Return the (X, Y) coordinate for the center point of the cell that contains the specified text.  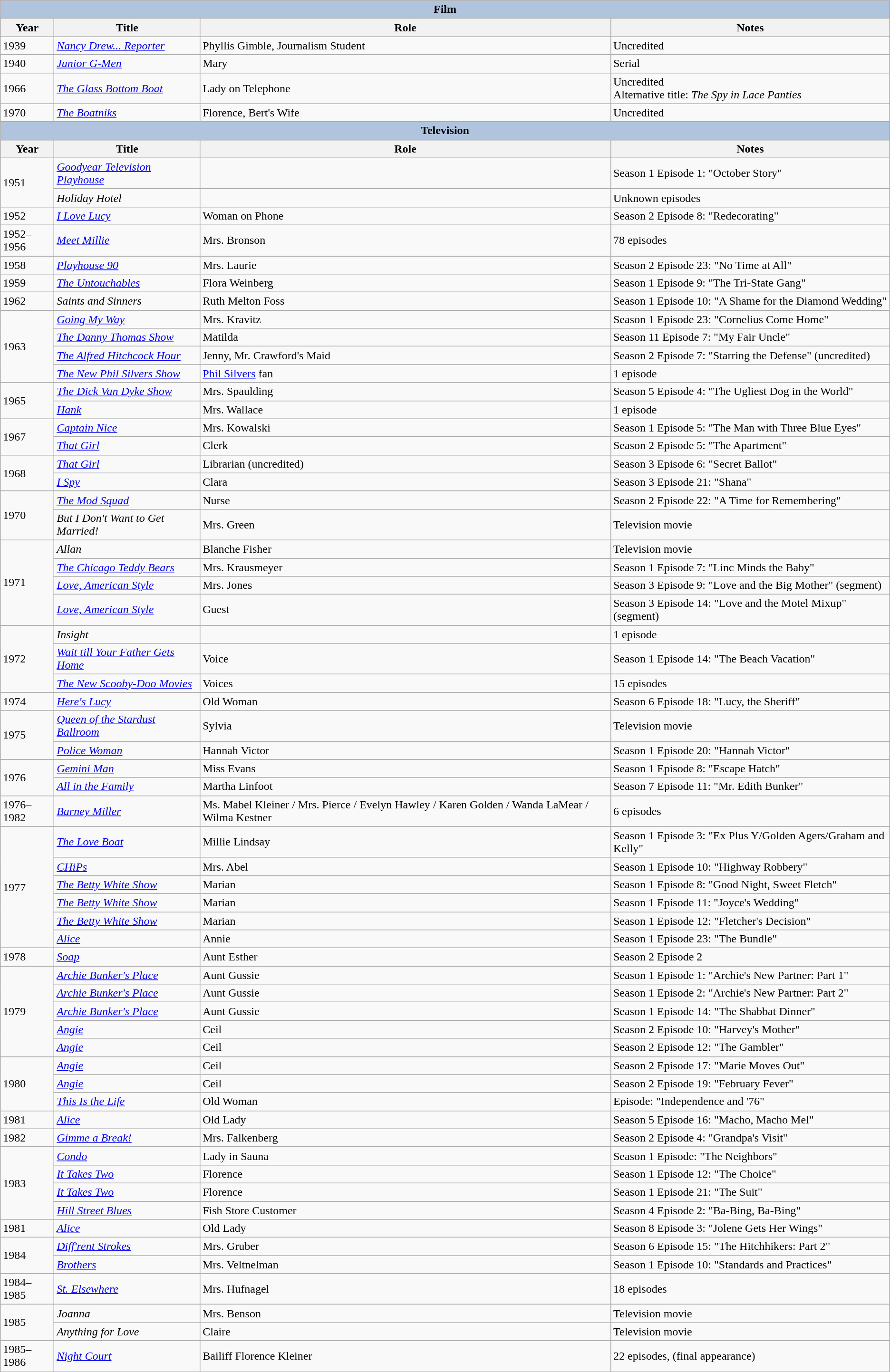
Clerk (406, 446)
Season 2 Episode 19: "February Fever" (750, 1084)
Mary (406, 64)
The Chicago Teddy Bears (127, 567)
18 episodes (750, 1289)
6 episodes (750, 811)
Holiday Hotel (127, 198)
Mrs. Veltnelman (406, 1265)
1967 (28, 437)
Season 1 Episode 9: "The Tri-State Gang" (750, 283)
22 episodes, (final appearance) (750, 1356)
Lady on Telephone (406, 88)
CHiPs (127, 866)
Lady in Sauna (406, 1156)
Wait till Your Father Gets Home (127, 659)
1959 (28, 283)
1966 (28, 88)
Mrs. Jones (406, 585)
Mrs. Gruber (406, 1247)
Season 1 Episode 1: "October Story" (750, 173)
The Glass Bottom Boat (127, 88)
Mrs. Bronson (406, 240)
The Love Boat (127, 842)
Season 5 Episode 4: "The Ugliest Dog in the World" (750, 392)
Season 1 Episode 12: "The Choice" (750, 1174)
Saints and Sinners (127, 301)
Annie (406, 939)
Film (445, 10)
Season 1 Episode 11: "Joyce's Wedding" (750, 902)
Season 3 Episode 14: "Love and the Motel Mixup" (segment) (750, 610)
The Alfred Hitchcock Hour (127, 355)
Brothers (127, 1265)
Season 6 Episode 15: "The Hitchhikers: Part 2" (750, 1247)
Mrs. Green (406, 525)
Going My Way (127, 319)
1979 (28, 1011)
All in the Family (127, 787)
Season 2 Episode 12: "The Gambler" (750, 1047)
Season 1 Episode 8: "Good Night, Sweet Fletch" (750, 884)
Ruth Melton Foss (406, 301)
Phyllis Gimble, Journalism Student (406, 46)
Season 1 Episode 14: "The Beach Vacation" (750, 659)
1980 (28, 1084)
Season 1 Episode 20: "Hannah Victor" (750, 750)
Mrs. Falkenberg (406, 1138)
1940 (28, 64)
15 episodes (750, 683)
Mrs. Kravitz (406, 319)
Queen of the Stardust Ballroom (127, 726)
Hank (127, 410)
Season 1 Episode 21: "The Suit" (750, 1192)
1975 (28, 735)
Season 2 Episode 10: "Harvey's Mother" (750, 1029)
Season 3 Episode 21: "Shana" (750, 482)
Season 1 Episode 14: "The Shabbat Dinner" (750, 1011)
Millie Lindsay (406, 842)
Captain Nice (127, 428)
Playhouse 90 (127, 265)
Season 8 Episode 3: "Jolene Gets Her Wings" (750, 1228)
Season 1 Episode 1: "Archie's New Partner: Part 1" (750, 975)
The Danny Thomas Show (127, 337)
Season 1 Episode 2: "Archie's New Partner: Part 2" (750, 993)
Mrs. Wallace (406, 410)
Claire (406, 1332)
Police Woman (127, 750)
1985–1986 (28, 1356)
Diff'rent Strokes (127, 1247)
1976–1982 (28, 811)
1965 (28, 401)
Clara (406, 482)
Season 2 Episode 8: "Redecorating" (750, 216)
Fish Store Customer (406, 1210)
Season 2 Episode 17: "Marie Moves Out" (750, 1065)
Here's Lucy (127, 701)
Hill Street Blues (127, 1210)
Matilda (406, 337)
Jenny, Mr. Crawford's Maid (406, 355)
Season 11 Episode 7: "My Fair Uncle" (750, 337)
Serial (750, 64)
Hannah Victor (406, 750)
1951 (28, 182)
1963 (28, 346)
Season 1 Episode 7: "Linc Minds the Baby" (750, 567)
Gimme a Break! (127, 1138)
Sylvia (406, 726)
The Mod Squad (127, 500)
The Boatniks (127, 113)
Episode: "Independence and '76" (750, 1102)
Gemini Man (127, 768)
Soap (127, 957)
Phil Silvers fan (406, 374)
Librarian (uncredited) (406, 464)
Season 1 Episode 10: "Highway Robbery" (750, 866)
Insight (127, 634)
Night Court (127, 1356)
1978 (28, 957)
Florence, Bert's Wife (406, 113)
Season 1 Episode 12: "Fletcher's Decision" (750, 921)
1971 (28, 583)
Unknown episodes (750, 198)
Season 1 Episode 3: "Ex Plus Y/Golden Agers/Graham and Kelly" (750, 842)
Season 1 Episode 23: "Cornelius Come Home" (750, 319)
Blanche Fisher (406, 549)
Mrs. Benson (406, 1314)
Meet Millie (127, 240)
Season 2 Episode 5: "The Apartment" (750, 446)
Aunt Esther (406, 957)
Television (445, 131)
I Spy (127, 482)
1984 (28, 1256)
Mrs. Abel (406, 866)
Joanna (127, 1314)
Season 1 Episode 8: "Escape Hatch" (750, 768)
St. Elsewhere (127, 1289)
The Untouchables (127, 283)
The New Phil Silvers Show (127, 374)
Nancy Drew... Reporter (127, 46)
1958 (28, 265)
Barney Miller (127, 811)
Season 5 Episode 16: "Macho, Macho Mel" (750, 1120)
Season 2 Episode 7: "Starring the Defense" (uncredited) (750, 355)
Mrs. Laurie (406, 265)
Season 1 Episode: "The Neighbors" (750, 1156)
Mrs. Kowalski (406, 428)
Season 2 Episode 2 (750, 957)
Junior G-Men (127, 64)
1977 (28, 887)
1985 (28, 1323)
1974 (28, 701)
Season 2 Episode 4: "Grandpa's Visit" (750, 1138)
Season 7 Episode 11: "Mr. Edith Bunker" (750, 787)
Voices (406, 683)
Season 1 Episode 23: "The Bundle" (750, 939)
78 episodes (750, 240)
Voice (406, 659)
1952 (28, 216)
Season 3 Episode 9: "Love and the Big Mother" (segment) (750, 585)
Mrs. Spaulding (406, 392)
Woman on Phone (406, 216)
I Love Lucy (127, 216)
1982 (28, 1138)
Allan (127, 549)
Condo (127, 1156)
Season 1 Episode 10: "A Shame for the Diamond Wedding" (750, 301)
UncreditedAlternative title: The Spy in Lace Panties (750, 88)
This Is the Life (127, 1102)
But I Don't Want to Get Married! (127, 525)
1952–1956 (28, 240)
Mrs. Hufnagel (406, 1289)
Season 4 Episode 2: "Ba-Bing, Ba-Bing" (750, 1210)
Martha Linfoot (406, 787)
Season 6 Episode 18: "Lucy, the Sheriff" (750, 701)
Mrs. Krausmeyer (406, 567)
Ms. Mabel Kleiner / Mrs. Pierce / Evelyn Hawley / Karen Golden / Wanda LaMear / Wilma Kestner (406, 811)
1962 (28, 301)
1939 (28, 46)
Season 3 Episode 6: "Secret Ballot" (750, 464)
Season 2 Episode 23: "No Time at All" (750, 265)
Anything for Love (127, 1332)
Season 1 Episode 5: "The Man with Three Blue Eyes" (750, 428)
Flora Weinberg (406, 283)
1972 (28, 659)
Season 2 Episode 22: "A Time for Remembering" (750, 500)
1983 (28, 1183)
Guest (406, 610)
Bailiff Florence Kleiner (406, 1356)
Goodyear Television Playhouse (127, 173)
Nurse (406, 500)
1968 (28, 473)
The Dick Van Dyke Show (127, 392)
1976 (28, 777)
1984–1985 (28, 1289)
Season 1 Episode 10: "Standards and Practices" (750, 1265)
Miss Evans (406, 768)
The New Scooby-Doo Movies (127, 683)
